Identify which cell holds the provided text, then report its [x, y] central coordinate. 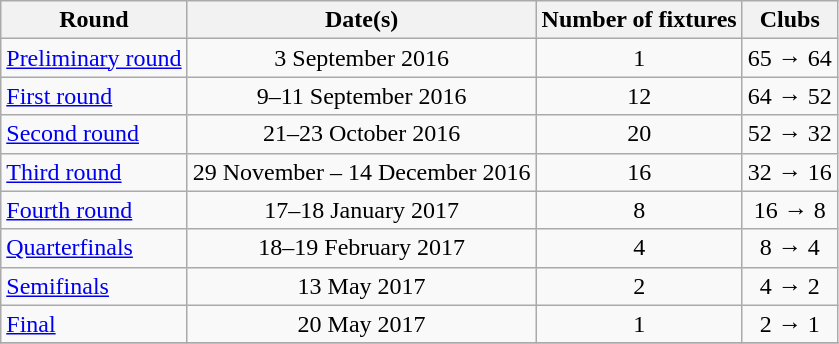
20 [639, 134]
16 [639, 172]
Second round [94, 134]
18–19 February 2017 [362, 248]
17–18 January 2017 [362, 210]
32 → 16 [790, 172]
Round [94, 20]
Fourth round [94, 210]
Date(s) [362, 20]
16 → 8 [790, 210]
Clubs [790, 20]
29 November – 14 December 2016 [362, 172]
Semifinals [94, 286]
4 → 2 [790, 286]
Third round [94, 172]
65 → 64 [790, 58]
2 → 1 [790, 324]
9–11 September 2016 [362, 96]
21–23 October 2016 [362, 134]
20 May 2017 [362, 324]
64 → 52 [790, 96]
8 [639, 210]
4 [639, 248]
52 → 32 [790, 134]
8 → 4 [790, 248]
12 [639, 96]
13 May 2017 [362, 286]
Number of fixtures [639, 20]
Final [94, 324]
Quarterfinals [94, 248]
Preliminary round [94, 58]
3 September 2016 [362, 58]
First round [94, 96]
2 [639, 286]
